Capture the cell that displays the provided text and extract its (x, y) central coordinate. 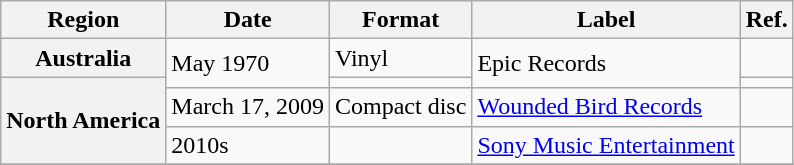
2010s (248, 145)
Wounded Bird Records (606, 107)
Compact disc (400, 107)
Sony Music Entertainment (606, 145)
North America (84, 120)
Region (84, 20)
May 1970 (248, 64)
Label (606, 20)
Date (248, 20)
March 17, 2009 (248, 107)
Epic Records (606, 64)
Australia (84, 58)
Vinyl (400, 58)
Ref. (766, 20)
Format (400, 20)
